Determine the (X, Y) coordinate at the center of the cell enclosing the given text.  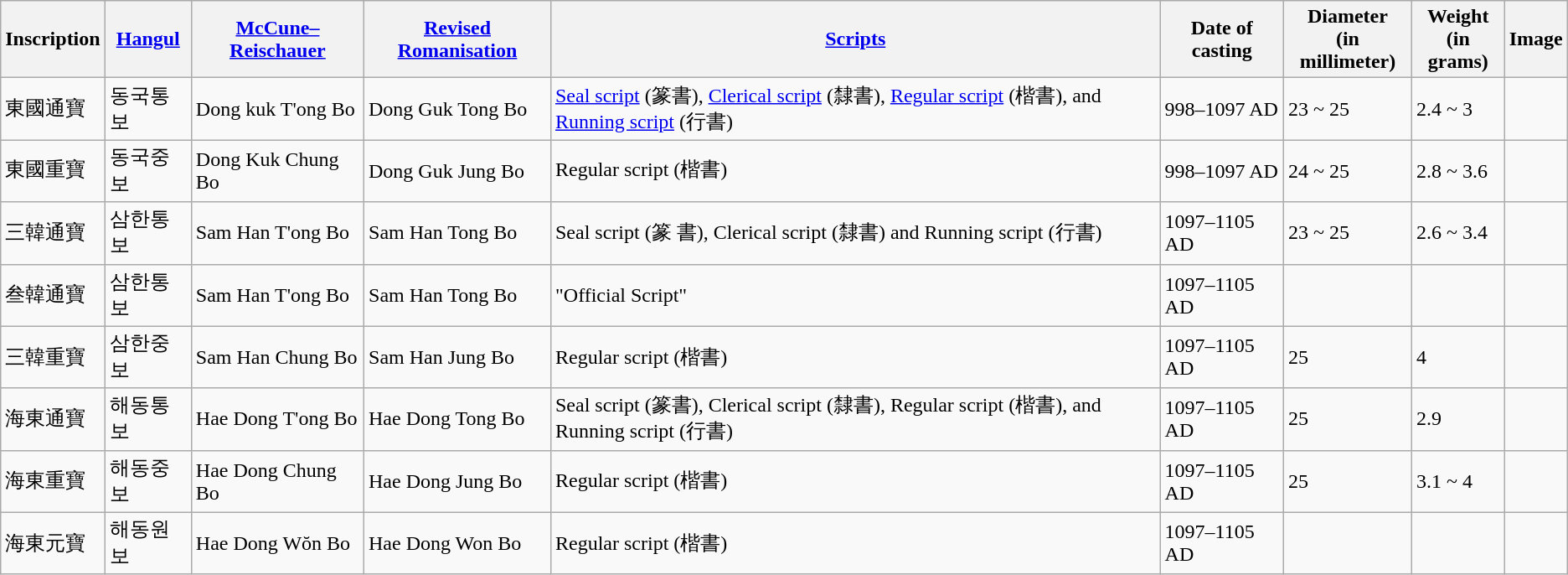
동국중보 (147, 171)
海東元寶 (53, 543)
三韓重寶 (53, 357)
Dong kuk T'ong Bo (277, 109)
해동중보 (147, 481)
Seal script (篆 書), Clerical script (隸書) and Running script (行書) (855, 233)
海東重寶 (53, 481)
Inscription (53, 39)
2.6 ~ 3.4 (1457, 233)
Dong Guk Jung Bo (457, 171)
海東通寶 (53, 419)
Sam Han Chung Bo (277, 357)
東國重寶 (53, 171)
3.1 ~ 4 (1457, 481)
2.8 ~ 3.6 (1457, 171)
Hae Dong Jung Bo (457, 481)
Date of casting (1221, 39)
Scripts (855, 39)
Hae Dong Wŏn Bo (277, 543)
2.4 ~ 3 (1457, 109)
Image (1536, 39)
동국통보 (147, 109)
三韓通寶 (53, 233)
Hae Dong Chung Bo (277, 481)
Hae Dong Tong Bo (457, 419)
東國通寶 (53, 109)
해동통보 (147, 419)
Weight(in grams) (1457, 39)
Diameter(in millimeter) (1347, 39)
삼한중보 (147, 357)
Sam Han Jung Bo (457, 357)
Revised Romanisation (457, 39)
24 ~ 25 (1347, 171)
Hae Dong Won Bo (457, 543)
2.9 (1457, 419)
Hae Dong T'ong Bo (277, 419)
해동원보 (147, 543)
Dong Guk Tong Bo (457, 109)
McCune–Reischauer (277, 39)
Dong Kuk Chung Bo (277, 171)
叁韓通寶 (53, 295)
"Official Script" (855, 295)
Hangul (147, 39)
4 (1457, 357)
